Provide the (X, Y) coordinate of the cell's center where the given text is located.  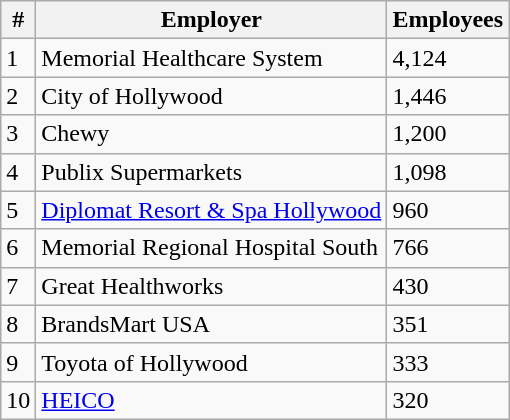
Chewy (212, 134)
Employees (448, 20)
1,098 (448, 172)
1 (18, 58)
320 (448, 400)
Toyota of Hollywood (212, 362)
960 (448, 210)
Employer (212, 20)
1,446 (448, 96)
7 (18, 286)
Diplomat Resort & Spa Hollywood (212, 210)
3 (18, 134)
430 (448, 286)
5 (18, 210)
8 (18, 324)
# (18, 20)
10 (18, 400)
6 (18, 248)
HEICO (212, 400)
Publix Supermarkets (212, 172)
766 (448, 248)
4 (18, 172)
351 (448, 324)
Memorial Regional Hospital South (212, 248)
Great Healthworks (212, 286)
4,124 (448, 58)
City of Hollywood (212, 96)
BrandsMart USA (212, 324)
9 (18, 362)
1,200 (448, 134)
Memorial Healthcare System (212, 58)
333 (448, 362)
2 (18, 96)
